Provide the (x, y) coordinate of the cell's center where the given text is located.  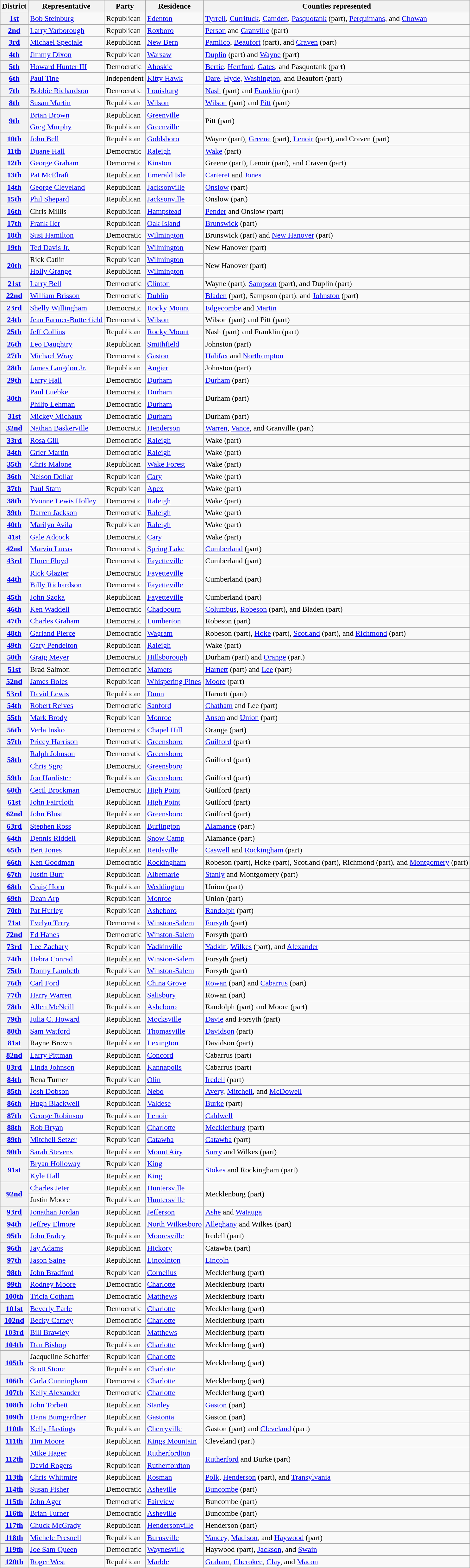
Paul Tine (66, 79)
97th (14, 1260)
91st (14, 1170)
Spring Lake (174, 549)
105th (14, 1363)
Polk, Henderson (part), and Transylvania (337, 1477)
Wayne (part), Sampson (part), and Duplin (part) (337, 284)
48th (14, 633)
Gale Adcock (66, 537)
80th (14, 1031)
Bladen (part), Sampson (part), and Johnston (part) (337, 296)
Harnett (part) and Lee (part) (337, 669)
Independent (125, 79)
Lincolnton (174, 1260)
Stokes and Rockingham (part) (337, 1170)
94th (14, 1224)
119th (14, 1550)
Rowan (part) (337, 995)
6th (14, 79)
Brad Salmon (66, 669)
13th (14, 175)
Carteret and Jones (337, 175)
Bill Brawley (66, 1333)
110th (14, 1429)
Duplin (part) and Wayne (part) (337, 54)
54th (14, 705)
Brunswick (part) (337, 223)
Greene (part), Lenoir (part), and Craven (part) (337, 163)
Charles Jeter (66, 1188)
30th (14, 398)
Chatham and Lee (part) (337, 705)
Rick Catlin (66, 259)
Mickey Michaux (66, 416)
Graham, Cherokee, Clay, and Macon (337, 1562)
Elmer Floyd (66, 561)
Bryan Holloway (66, 1164)
Susan Fisher (66, 1489)
12th (14, 163)
Lexington (174, 1043)
92nd (14, 1194)
24th (14, 320)
Phil Shepard (66, 199)
Goldsboro (174, 139)
Rowan (part) and Cabarrus (part) (337, 983)
Donny Lambeth (66, 971)
23rd (14, 308)
Roger West (66, 1562)
18th (14, 235)
86th (14, 1103)
Orange (part) (337, 730)
Kelly Hastings (66, 1429)
3rd (14, 42)
Rayne Brown (66, 1043)
Halifax and Northampton (337, 356)
Oak Island (174, 223)
87th (14, 1115)
41st (14, 537)
Robeson (part) (337, 621)
93rd (14, 1212)
Becky Carney (66, 1321)
4th (14, 54)
Rob Bryan (66, 1128)
90th (14, 1152)
118th (14, 1538)
Larry Yarborough (66, 30)
Kannapolis (174, 1067)
John Fraley (66, 1236)
Robeson (part), Hoke (part), Scotland (part), and Richmond (part) (337, 633)
Rosman (174, 1477)
Dublin (174, 296)
Paul Luebke (66, 392)
Pat McElraft (66, 175)
77th (14, 995)
Jeff Collins (66, 332)
36th (14, 476)
Mark Brody (66, 717)
Mocksville (174, 1019)
Verla Insko (66, 730)
Avery, Mitchell, and McDowell (337, 1091)
District (14, 6)
Chadbourn (174, 609)
Michele Presnell (66, 1538)
Hendersonville (174, 1526)
Grier Martin (66, 452)
106th (14, 1381)
120th (14, 1562)
Leo Daughtry (66, 344)
85th (14, 1091)
37th (14, 488)
50th (14, 657)
42nd (14, 549)
5th (14, 67)
Thomasville (174, 1031)
John Faircloth (66, 802)
Henderson (part) (337, 1526)
Chuck McGrady (66, 1526)
Kinston (174, 163)
Alleghany and Wilkes (part) (337, 1224)
Graig Meyer (66, 657)
Hugh Blackwell (66, 1103)
61st (14, 802)
Marilyn Avila (66, 525)
Pender and Onslow (part) (337, 211)
Harnett (part) (337, 693)
Lincoln (337, 1260)
Justin Moore (66, 1200)
Larry Bell (66, 284)
Dean Arp (66, 898)
Person and Granville (part) (337, 30)
Albemarle (174, 874)
George Graham (66, 163)
Bert Jones (66, 850)
104th (14, 1345)
Philip Lehman (66, 404)
21st (14, 284)
John Szoka (66, 597)
101st (14, 1309)
Stanly and Montgomery (part) (337, 874)
Snow Camp (174, 838)
108th (14, 1405)
63rd (14, 826)
100th (14, 1296)
Linda Johnson (66, 1067)
Mitchell Setzer (66, 1140)
82nd (14, 1055)
49th (14, 645)
Allen McNeill (66, 1007)
95th (14, 1236)
Yvonne Lewis Holley (66, 500)
Julia C. Howard (66, 1019)
Susan Martin (66, 103)
Paul Stam (66, 488)
George Cleveland (66, 187)
Dare, Hyde, Washington, and Beaufort (part) (337, 79)
Kings Mountain (174, 1441)
Evelyn Terry (66, 923)
26th (14, 344)
89th (14, 1140)
Randolph (part) and Moore (part) (337, 1007)
Wayne (part), Greene (part), Lenoir (part), and Craven (part) (337, 139)
Lenoir (174, 1115)
Residence (174, 6)
Cherryville (174, 1429)
109th (14, 1417)
Burke (part) (337, 1103)
Mike Hager (66, 1453)
Larry Hall (66, 380)
Weddington (174, 886)
81st (14, 1043)
David Lewis (66, 693)
Howard Hunter III (66, 67)
116th (14, 1514)
Gastonia (174, 1417)
John Ager (66, 1501)
Party (125, 6)
Stephen Ross (66, 826)
Angier (174, 368)
Ken Goodman (66, 862)
Catawba (174, 1140)
Sanford (174, 705)
Robeson (part), Hoke (part), Scotland (part), Richmond (part), and Montgomery (part) (337, 862)
Yadkin, Wilkes (part), and Alexander (337, 947)
38th (14, 500)
34th (14, 452)
71st (14, 923)
Ralph Johnson (66, 754)
Bob Steinburg (66, 18)
Carla Cunningham (66, 1381)
Jimmy Dixon (66, 54)
Beverly Earle (66, 1309)
Jonathan Jordan (66, 1212)
111th (14, 1441)
Lumberton (174, 621)
67th (14, 874)
75th (14, 971)
113th (14, 1477)
56th (14, 730)
84th (14, 1079)
Smithfield (174, 344)
Pat Hurley (66, 910)
George Robinson (66, 1115)
Scott Stone (66, 1369)
Yancey, Madison, and Haywood (part) (337, 1538)
Rutherford and Burke (part) (337, 1459)
115th (14, 1501)
15th (14, 199)
Louisburg (174, 91)
Gaston (174, 356)
70th (14, 910)
David Rogers (66, 1465)
33rd (14, 440)
Chapel Hill (174, 730)
Dennis Riddell (66, 838)
Roxboro (174, 30)
Apex (174, 488)
11th (14, 151)
55th (14, 717)
Charles Graham (66, 621)
Debra Conrad (66, 959)
Dan Bishop (66, 1345)
112th (14, 1459)
North Wilkesboro (174, 1224)
Frank Iler (66, 223)
Bertie, Hertford, Gates, and Pasquotank (part) (337, 67)
Greg Murphy (66, 127)
Harry Warren (66, 995)
Rodney Moore (66, 1284)
Salisbury (174, 995)
17th (14, 223)
Mooresville (174, 1236)
Kyle Hall (66, 1176)
Rosa Gill (66, 440)
1st (14, 18)
103rd (14, 1333)
Ahoskie (174, 67)
Rockingham (174, 862)
35th (14, 464)
Kitty Hawk (174, 79)
79th (14, 1019)
62nd (14, 814)
Brunswick (part) and New Hanover (part) (337, 235)
52nd (14, 681)
51st (14, 669)
Nathan Baskerville (66, 428)
Susi Hamilton (66, 235)
Josh Dobson (66, 1091)
Tyrrell, Currituck, Camden, Pasquotank (part), Perquimans, and Chowan (337, 18)
Ed Hanes (66, 935)
Gary Pendelton (66, 645)
83rd (14, 1067)
Jon Hardister (66, 778)
Clinton (174, 284)
96th (14, 1248)
Bobbie Richardson (66, 91)
Michael Wray (66, 356)
Tricia Cotham (66, 1296)
58th (14, 760)
Concord (174, 1055)
Dunn (174, 693)
Brian Turner (66, 1514)
102nd (14, 1321)
Chris Sgro (66, 766)
Jason Saine (66, 1260)
Sam Watford (66, 1031)
29th (14, 380)
57th (14, 742)
59th (14, 778)
Ashe and Watauga (337, 1212)
John Bradford (66, 1272)
Tim Moore (66, 1441)
60th (14, 790)
20th (14, 265)
25th (14, 332)
Caldwell (337, 1115)
Chris Whitmire (66, 1477)
9th (14, 121)
Mamers (174, 669)
Waynesville (174, 1550)
107th (14, 1393)
Hillsborough (174, 657)
Randolph (part) (337, 910)
39th (14, 513)
Jay Adams (66, 1248)
32nd (14, 428)
8th (14, 103)
Chris Malone (66, 464)
114th (14, 1489)
68th (14, 886)
78th (14, 1007)
72nd (14, 935)
46th (14, 609)
Nelson Dollar (66, 476)
Davie and Forsyth (part) (337, 1019)
45th (14, 597)
19th (14, 247)
Moore (part) (337, 681)
64th (14, 838)
Pamlico, Beaufort (part), and Craven (part) (337, 42)
14th (14, 187)
Caswell and Rockingham (part) (337, 850)
Emerald Isle (174, 175)
Jeffrey Elmore (66, 1224)
Surry and Wilkes (part) (337, 1152)
Rena Turner (66, 1079)
Garland Pierce (66, 633)
7th (14, 91)
43rd (14, 561)
99th (14, 1284)
Fairview (174, 1501)
Durham (part) and Orange (part) (337, 657)
Stanley (174, 1405)
Ted Davis Jr. (66, 247)
Larry Pittman (66, 1055)
Warsaw (174, 54)
William Brisson (66, 296)
Dana Bumgardner (66, 1417)
Lee Zachary (66, 947)
Holly Grange (66, 271)
40th (14, 525)
Wake Forest (174, 464)
Rick Glazier (66, 573)
31st (14, 416)
Kelly Alexander (66, 1393)
Pitt (part) (337, 121)
Edgecombe and Martin (337, 308)
China Grove (174, 983)
Valdese (174, 1103)
Darren Jackson (66, 513)
Pricey Harrison (66, 742)
Wagram (174, 633)
65th (14, 850)
Billy Richardson (66, 585)
117th (14, 1526)
Craig Horn (66, 886)
Jean Farmer-Butterfield (66, 320)
53rd (14, 693)
Olin (174, 1079)
Hickory (174, 1248)
Cleveland (part) (337, 1441)
28th (14, 368)
27th (14, 356)
Gaston (part) and Cleveland (part) (337, 1429)
Jacqueline Schaffer (66, 1357)
Nebo (174, 1091)
Hampstead (174, 211)
10th (14, 139)
Sarah Stevens (66, 1152)
Shelly Willingham (66, 308)
2nd (14, 30)
Columbus, Robeson (part), and Bladen (part) (337, 609)
John Blust (66, 814)
Cecil Brockman (66, 790)
Henderson (174, 428)
Marble (174, 1562)
Brian Brown (66, 115)
James Boles (66, 681)
New Bern (174, 42)
Representative (66, 6)
16th (14, 211)
22nd (14, 296)
John Bell (66, 139)
John Torbett (66, 1405)
Counties represented (337, 6)
73rd (14, 947)
74th (14, 959)
Robert Reives (66, 705)
Joe Sam Queen (66, 1550)
Cornelius (174, 1272)
Warren, Vance, and Granville (part) (337, 428)
69th (14, 898)
Chris Millis (66, 211)
Marvin Lucas (66, 549)
98th (14, 1272)
Duane Hall (66, 151)
Edenton (174, 18)
Jefferson (174, 1212)
Reidsville (174, 850)
Burlington (174, 826)
66th (14, 862)
James Langdon Jr. (66, 368)
Carl Ford (66, 983)
47th (14, 621)
44th (14, 579)
88th (14, 1128)
76th (14, 983)
Mount Airy (174, 1152)
Justin Burr (66, 874)
Whispering Pines (174, 681)
Yadkinville (174, 947)
Haywood (part), Jackson, and Swain (337, 1550)
Ken Waddell (66, 609)
Burnsville (174, 1538)
Anson and Union (part) (337, 717)
Michael Speciale (66, 42)
